Determine the [X, Y] coordinate at the center of the cell enclosing the given text.  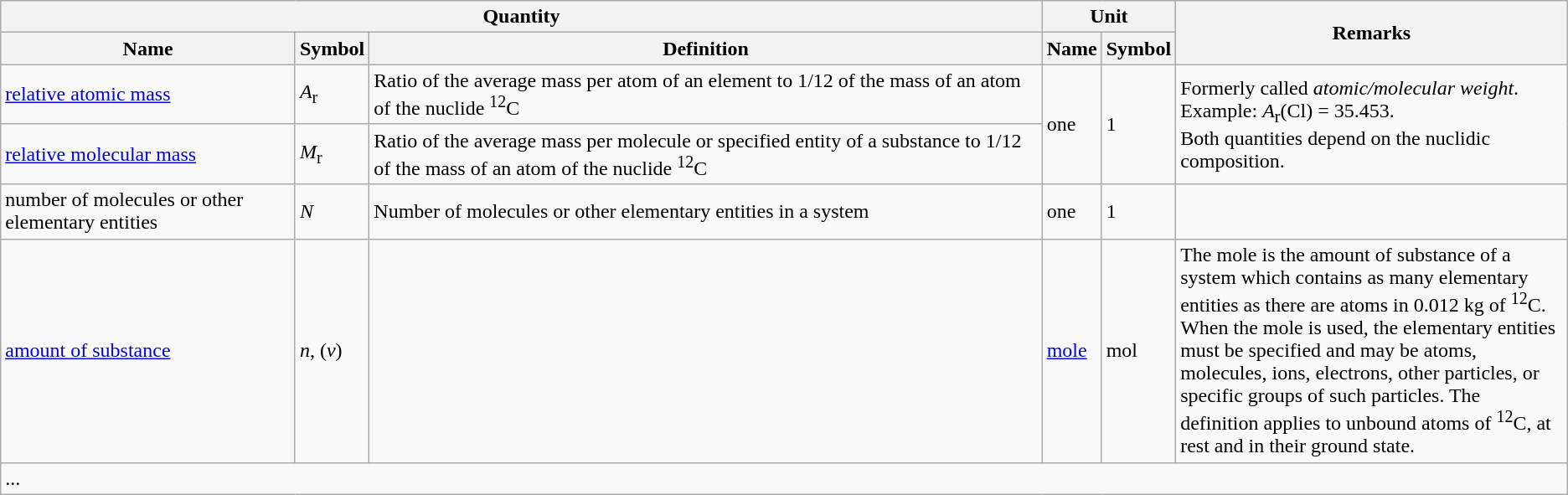
number of molecules or other elementary entities [148, 211]
Mr [332, 154]
... [784, 478]
Ratio of the average mass per atom of an element to 1/12 of the mass of an atom of the nuclide 12C [705, 95]
Unit [1109, 17]
N [332, 211]
mole [1072, 350]
relative molecular mass [148, 154]
Ar [332, 95]
Number of molecules or other elementary entities in a system [705, 211]
relative atomic mass [148, 95]
mol [1138, 350]
Quantity [521, 17]
Ratio of the average mass per molecule or specified entity of a substance to 1/12 of the mass of an atom of the nuclide 12C [705, 154]
Definition [705, 49]
n, (ν) [332, 350]
Formerly called atomic/molecular weight.Example: Ar(Cl) = 35.453.Both quantities depend on the nuclidic composition. [1372, 124]
Remarks [1372, 33]
amount of substance [148, 350]
